Extract the (x, y) coordinate from the center of the cell holding the provided text.  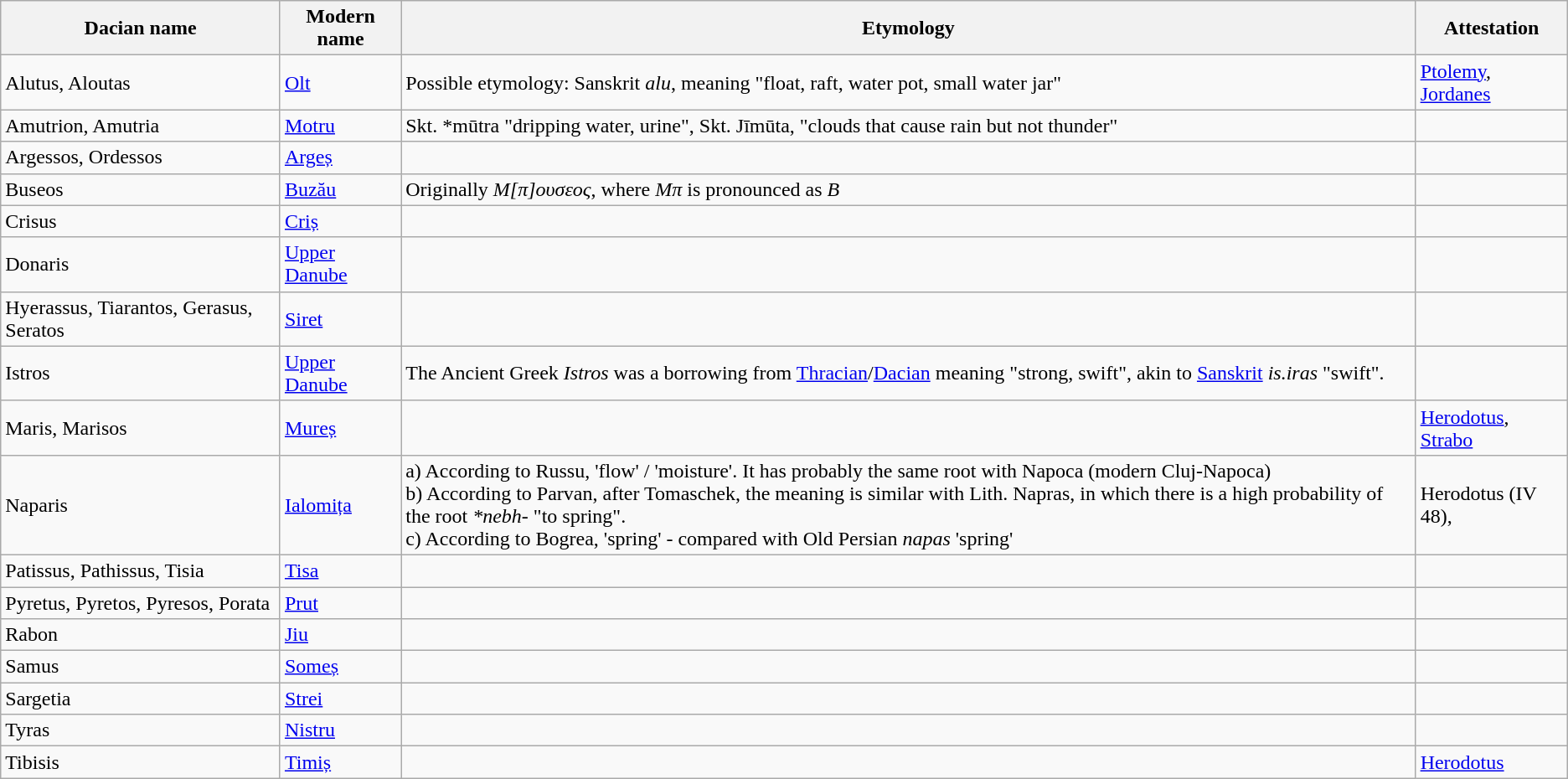
Modern name (340, 28)
Sargetia (141, 699)
Patissus, Pathissus, Tisia (141, 570)
The Ancient Greek Istros was a borrowing from Thracian/Dacian meaning "strong, swift", akin to Sanskrit is.iras "swift". (908, 374)
Tibisis (141, 762)
Olt (340, 82)
Skt. *mūtra "dripping water, urine", Skt. Jīmūta, "clouds that cause rain but not thunder" (908, 126)
Attestation (1491, 28)
Prut (340, 602)
Ialomița (340, 504)
Herodotus (IV 48), (1491, 504)
Crisus (141, 221)
Naparis (141, 504)
Istros (141, 374)
Motru (340, 126)
Herodotus (1491, 762)
Possible etymology: Sanskrit alu, meaning "float, raft, water pot, small water jar" (908, 82)
Amutrion, Amutria (141, 126)
Strei (340, 699)
Ptolemy, Jordanes (1491, 82)
Dacian name (141, 28)
Argessos, Ordessos (141, 157)
Siret (340, 318)
Alutus, Aloutas (141, 82)
Timiș (340, 762)
Samus (141, 667)
Argeș (340, 157)
Hyerassus, Tiarantos, Gerasus, Seratos (141, 318)
Nistru (340, 730)
Buseos (141, 189)
Jiu (340, 635)
Buzău (340, 189)
Tyras (141, 730)
Originally Μ[π]ουσεος, where Μπ is pronounced as B (908, 189)
Herodotus, Strabo (1491, 427)
Criș (340, 221)
Someș (340, 667)
Tisa (340, 570)
Etymology (908, 28)
Rabon (141, 635)
Pyretus, Pyretos, Pyresos, Porata (141, 602)
Donaris (141, 265)
Maris, Marisos (141, 427)
Mureș (340, 427)
